Extract the (X, Y) coordinate from the center of the cell holding the provided text.  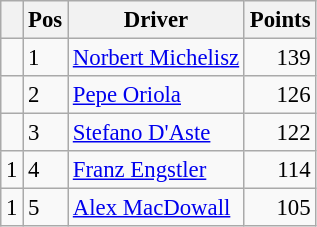
Alex MacDowall (156, 208)
105 (280, 208)
Norbert Michelisz (156, 58)
Points (280, 20)
Driver (156, 20)
114 (280, 170)
5 (46, 208)
4 (46, 170)
2 (46, 95)
139 (280, 58)
Pepe Oriola (156, 95)
126 (280, 95)
122 (280, 133)
3 (46, 133)
Franz Engstler (156, 170)
Pos (46, 20)
Stefano D'Aste (156, 133)
